Locate the cell with the specified text and output its (X, Y) center coordinate. 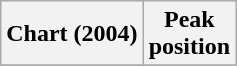
Chart (2004) (72, 34)
Peakposition (189, 34)
